Search for the cell housing the specified text and yield its [X, Y] center coordinate. 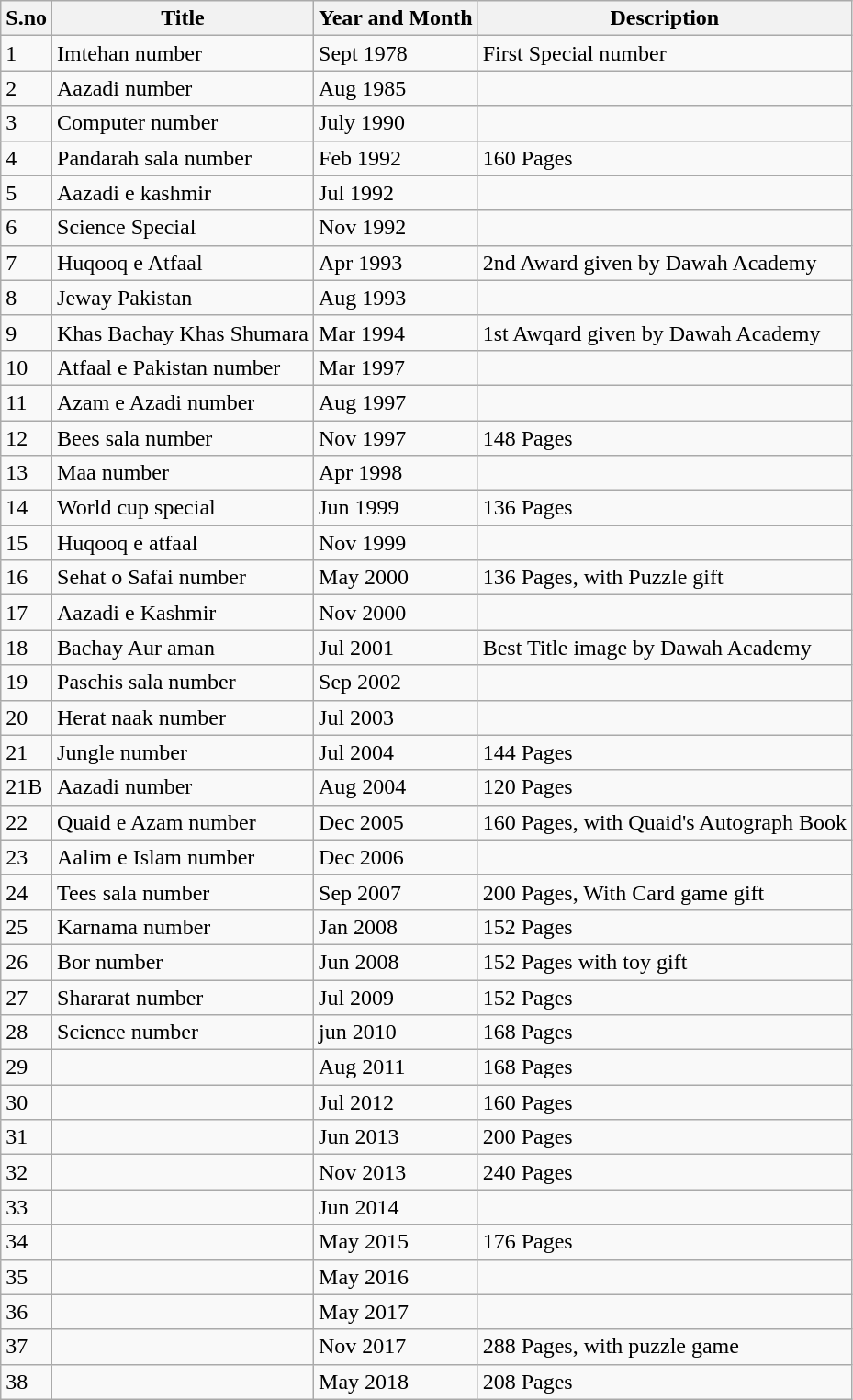
20 [27, 717]
10 [27, 367]
26 [27, 962]
World cup special [184, 508]
Nov 2017 [397, 1347]
May 2016 [397, 1277]
34 [27, 1242]
Pandarah sala number [184, 158]
12 [27, 438]
Jeway Pakistan [184, 298]
1 [27, 53]
1st Awqard given by Dawah Academy [665, 333]
Apr 1998 [397, 473]
36 [27, 1312]
7 [27, 263]
Aazadi e Kashmir [184, 613]
Aug 1985 [397, 88]
Sep 2007 [397, 892]
Huqooq e atfaal [184, 543]
176 Pages [665, 1242]
Title [184, 18]
May 2015 [397, 1242]
Computer number [184, 123]
Huqooq e Atfaal [184, 263]
Quaid e Azam number [184, 822]
8 [27, 298]
Sep 2002 [397, 683]
May 2017 [397, 1312]
Sehat o Safai number [184, 578]
27 [27, 997]
Jul 2001 [397, 648]
148 Pages [665, 438]
Aazadi e kashmir [184, 193]
Jun 2014 [397, 1207]
Jungle number [184, 752]
Dec 2006 [397, 857]
Nov 2000 [397, 613]
Nov 1997 [397, 438]
Jun 1999 [397, 508]
200 Pages [665, 1137]
136 Pages [665, 508]
Science number [184, 1033]
35 [27, 1277]
Year and Month [397, 18]
Maa number [184, 473]
Tees sala number [184, 892]
Aug 2011 [397, 1067]
Jul 2003 [397, 717]
Best Title image by Dawah Academy [665, 648]
240 Pages [665, 1172]
Jan 2008 [397, 927]
14 [27, 508]
200 Pages, With Card game gift [665, 892]
Description [665, 18]
136 Pages, with Puzzle gift [665, 578]
18 [27, 648]
May 2000 [397, 578]
First Special number [665, 53]
Shararat number [184, 997]
Karnama number [184, 927]
Aug 1993 [397, 298]
May 2018 [397, 1382]
Nov 1999 [397, 543]
4 [27, 158]
31 [27, 1137]
Bachay Aur aman [184, 648]
37 [27, 1347]
160 Pages, with Quaid's Autograph Book [665, 822]
30 [27, 1102]
32 [27, 1172]
33 [27, 1207]
2 [27, 88]
Paschis sala number [184, 683]
Imtehan number [184, 53]
25 [27, 927]
Bor number [184, 962]
Nov 1992 [397, 228]
Sept 1978 [397, 53]
11 [27, 402]
38 [27, 1382]
Aug 2004 [397, 787]
9 [27, 333]
29 [27, 1067]
3 [27, 123]
Jul 2004 [397, 752]
24 [27, 892]
208 Pages [665, 1382]
21B [27, 787]
120 Pages [665, 787]
17 [27, 613]
Apr 1993 [397, 263]
Jun 2008 [397, 962]
Aalim e Islam number [184, 857]
Azam e Azadi number [184, 402]
Dec 2005 [397, 822]
Nov 2013 [397, 1172]
Atfaal e Pakistan number [184, 367]
288 Pages, with puzzle game [665, 1347]
July 1990 [397, 123]
Science Special [184, 228]
jun 2010 [397, 1033]
Khas Bachay Khas Shumara [184, 333]
23 [27, 857]
28 [27, 1033]
6 [27, 228]
22 [27, 822]
Jul 1992 [397, 193]
Jul 2009 [397, 997]
S.no [27, 18]
5 [27, 193]
Mar 1994 [397, 333]
Feb 1992 [397, 158]
16 [27, 578]
152 Pages with toy gift [665, 962]
Mar 1997 [397, 367]
Herat naak number [184, 717]
15 [27, 543]
19 [27, 683]
Bees sala number [184, 438]
144 Pages [665, 752]
13 [27, 473]
21 [27, 752]
Aug 1997 [397, 402]
Jun 2013 [397, 1137]
2nd Award given by Dawah Academy [665, 263]
Jul 2012 [397, 1102]
